Return the [x, y] coordinate for the center point of the cell that contains the specified text.  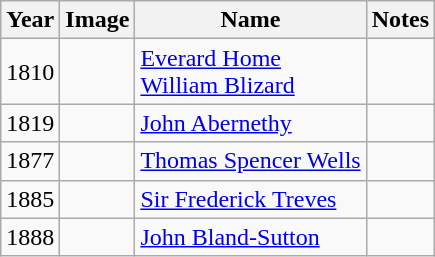
Image [98, 20]
1877 [30, 161]
John Bland-Sutton [250, 237]
1885 [30, 199]
Sir Frederick Treves [250, 199]
1810 [30, 72]
Year [30, 20]
Notes [400, 20]
1888 [30, 237]
John Abernethy [250, 123]
Thomas Spencer Wells [250, 161]
Name [250, 20]
Everard HomeWilliam Blizard [250, 72]
1819 [30, 123]
